Locate the cell with the specified text and output its (X, Y) center coordinate. 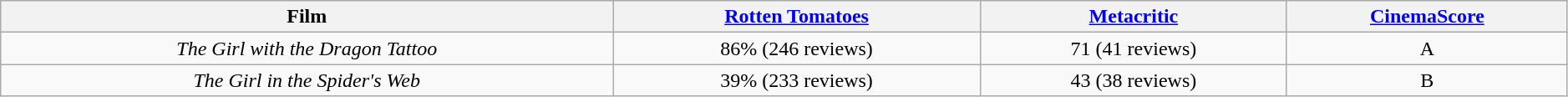
71 (41 reviews) (1133, 48)
The Girl with the Dragon Tattoo (307, 48)
CinemaScore (1427, 17)
Metacritic (1133, 17)
39% (233 reviews) (797, 80)
Film (307, 17)
86% (246 reviews) (797, 48)
43 (38 reviews) (1133, 80)
Rotten Tomatoes (797, 17)
B (1427, 80)
A (1427, 48)
The Girl in the Spider's Web (307, 80)
